Search for the cell housing the specified text and yield its [X, Y] center coordinate. 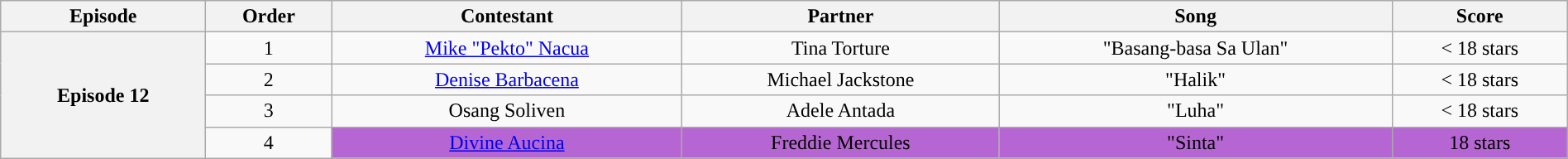
Song [1196, 17]
"Halik" [1196, 79]
Contestant [507, 17]
Episode [103, 17]
Freddie Mercules [840, 142]
"Sinta" [1196, 142]
"Luha" [1196, 111]
Divine Aucina [507, 142]
Episode 12 [103, 95]
Michael Jackstone [840, 79]
1 [269, 48]
Osang Soliven [507, 111]
4 [269, 142]
2 [269, 79]
Score [1480, 17]
"Basang-basa Sa Ulan" [1196, 48]
Denise Barbacena [507, 79]
18 stars [1480, 142]
Partner [840, 17]
Order [269, 17]
Mike "Pekto" Nacua [507, 48]
Tina Torture [840, 48]
3 [269, 111]
Adele Antada [840, 111]
